Find where the given text appears and provide that cell's center as [x, y] coordinate. 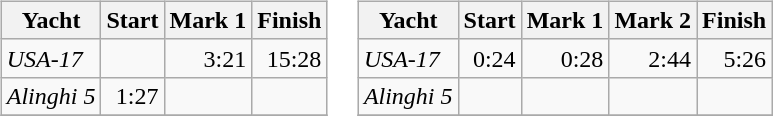
0:24 [490, 58]
0:28 [565, 58]
5:26 [734, 58]
Mark 2 [653, 20]
1:27 [132, 96]
3:21 [208, 58]
15:28 [290, 58]
2:44 [653, 58]
